Identify which cell holds the provided text, then report its [X, Y] central coordinate. 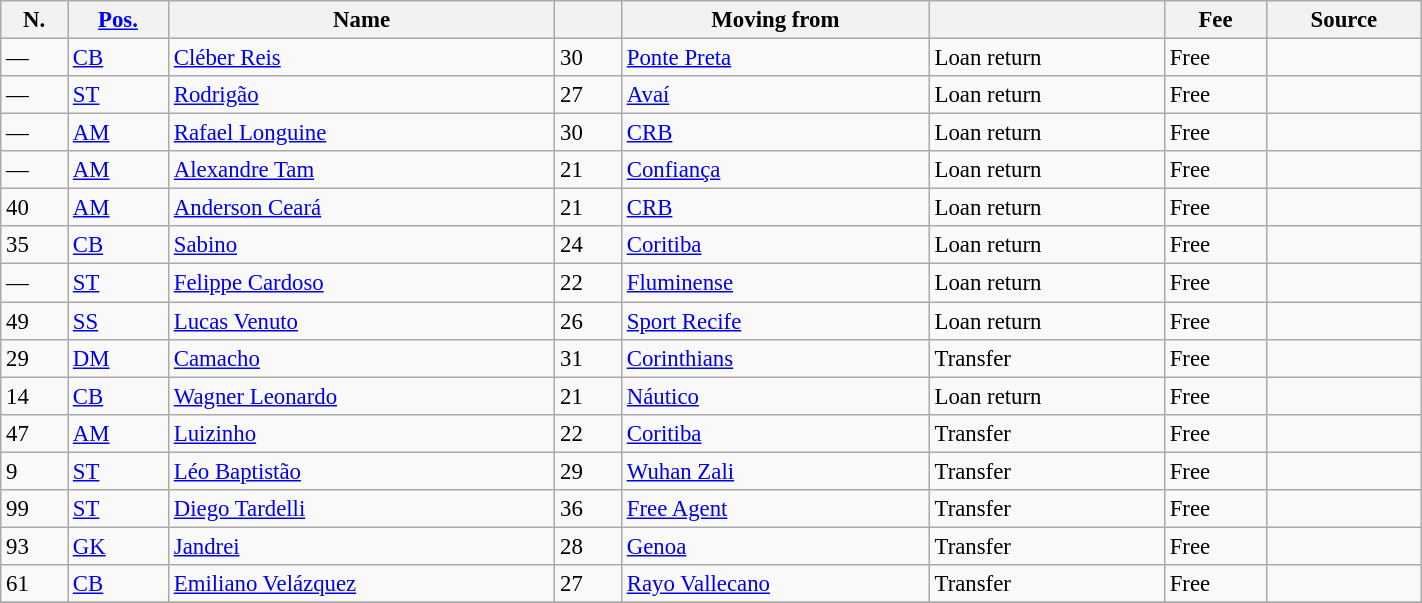
Náutico [775, 396]
47 [34, 433]
Wagner Leonardo [361, 396]
N. [34, 20]
Felippe Cardoso [361, 283]
Pos. [118, 20]
Camacho [361, 358]
SS [118, 321]
Wuhan Zali [775, 471]
99 [34, 509]
14 [34, 396]
Cléber Reis [361, 58]
31 [588, 358]
Confiança [775, 170]
Fluminense [775, 283]
Luizinho [361, 433]
Fee [1215, 20]
26 [588, 321]
49 [34, 321]
Emiliano Velázquez [361, 584]
Moving from [775, 20]
61 [34, 584]
Alexandre Tam [361, 170]
Lucas Venuto [361, 321]
Jandrei [361, 546]
Rodrigão [361, 95]
Anderson Ceará [361, 208]
Ponte Preta [775, 58]
Sport Recife [775, 321]
Free Agent [775, 509]
40 [34, 208]
36 [588, 509]
Léo Baptistão [361, 471]
9 [34, 471]
DM [118, 358]
Corinthians [775, 358]
35 [34, 245]
Rafael Longuine [361, 133]
GK [118, 546]
Diego Tardelli [361, 509]
Sabino [361, 245]
28 [588, 546]
24 [588, 245]
Name [361, 20]
Avaí [775, 95]
Genoa [775, 546]
93 [34, 546]
Rayo Vallecano [775, 584]
Source [1344, 20]
